Output the [x, y] coordinate of the center of the cell containing the given text.  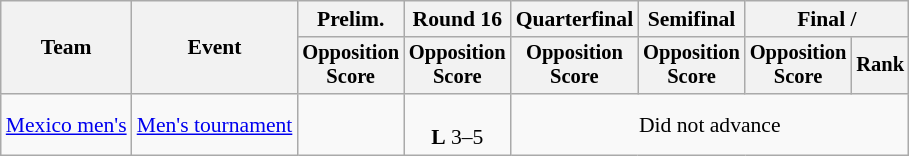
Round 16 [458, 19]
Rank [880, 66]
Event [215, 48]
Team [66, 48]
Men's tournament [215, 124]
Did not advance [710, 124]
L 3–5 [458, 124]
Final / [827, 19]
Quarterfinal [575, 19]
Prelim. [350, 19]
Mexico men's [66, 124]
Semifinal [692, 19]
